Output the (x, y) coordinate of the center of the cell containing the given text.  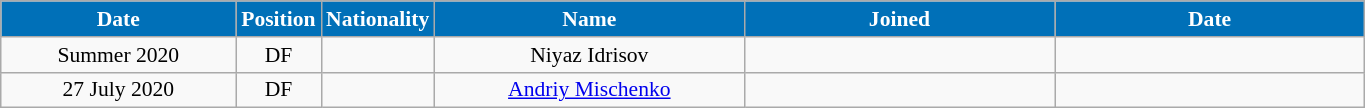
Niyaz Idrisov (589, 55)
Summer 2020 (118, 55)
Joined (899, 19)
Nationality (378, 19)
Andriy Mischenko (589, 90)
Name (589, 19)
Position (278, 19)
27 July 2020 (118, 90)
